Search for the cell housing the specified text and yield its [X, Y] center coordinate. 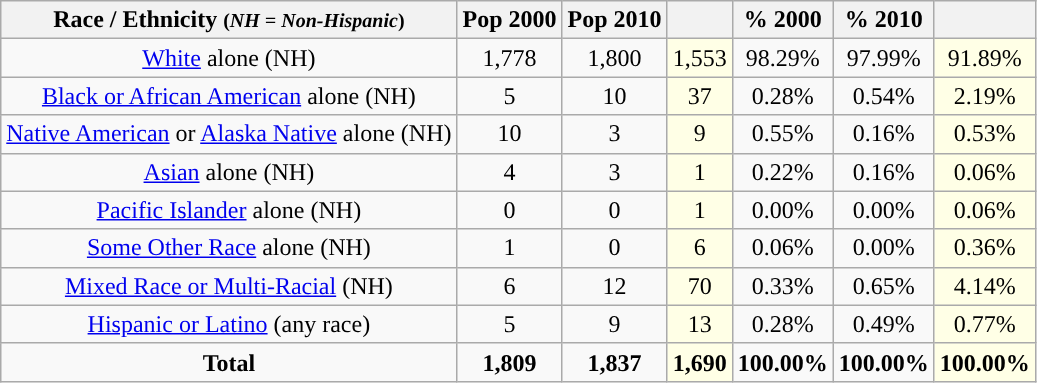
% 2010 [884, 20]
0.36% [984, 248]
0.54% [884, 96]
91.89% [984, 58]
Native American or Alaska Native alone (NH) [229, 134]
0.65% [884, 286]
0.53% [984, 134]
1,690 [700, 362]
37 [700, 96]
0.22% [782, 172]
12 [614, 286]
1,800 [614, 58]
Pacific Islander alone (NH) [229, 210]
2.19% [984, 96]
Total [229, 362]
Pop 2010 [614, 20]
0.77% [984, 324]
13 [700, 324]
0.55% [782, 134]
0.33% [782, 286]
Pop 2000 [510, 20]
Hispanic or Latino (any race) [229, 324]
White alone (NH) [229, 58]
Race / Ethnicity (NH = Non-Hispanic) [229, 20]
Black or African American alone (NH) [229, 96]
1,837 [614, 362]
Asian alone (NH) [229, 172]
4.14% [984, 286]
% 2000 [782, 20]
0.49% [884, 324]
97.99% [884, 58]
4 [510, 172]
Some Other Race alone (NH) [229, 248]
98.29% [782, 58]
Mixed Race or Multi-Racial (NH) [229, 286]
1,778 [510, 58]
1,553 [700, 58]
70 [700, 286]
1,809 [510, 362]
